Pinpoint the cell where the given text exists, returning its (x, y) midpoint coordinate. 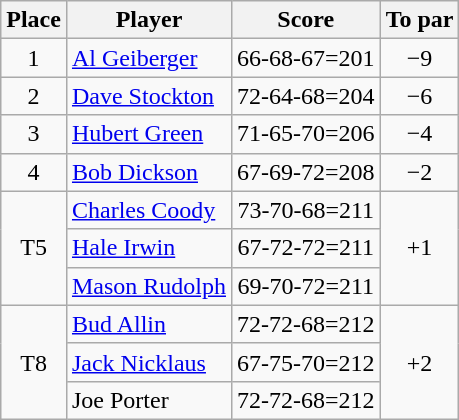
1 (34, 58)
−6 (420, 96)
72-64-68=204 (306, 96)
+1 (420, 248)
Jack Nicklaus (148, 362)
4 (34, 172)
Mason Rudolph (148, 286)
Joe Porter (148, 400)
73-70-68=211 (306, 210)
Hale Irwin (148, 248)
Al Geiberger (148, 58)
2 (34, 96)
67-75-70=212 (306, 362)
To par (420, 20)
−2 (420, 172)
3 (34, 134)
Score (306, 20)
T8 (34, 362)
Charles Coody (148, 210)
Hubert Green (148, 134)
69-70-72=211 (306, 286)
Place (34, 20)
67-69-72=208 (306, 172)
Bob Dickson (148, 172)
Player (148, 20)
71-65-70=206 (306, 134)
+2 (420, 362)
−4 (420, 134)
−9 (420, 58)
T5 (34, 248)
66-68-67=201 (306, 58)
Bud Allin (148, 324)
67-72-72=211 (306, 248)
Dave Stockton (148, 96)
